Extract the (X, Y) coordinate from the center of the cell holding the provided text.  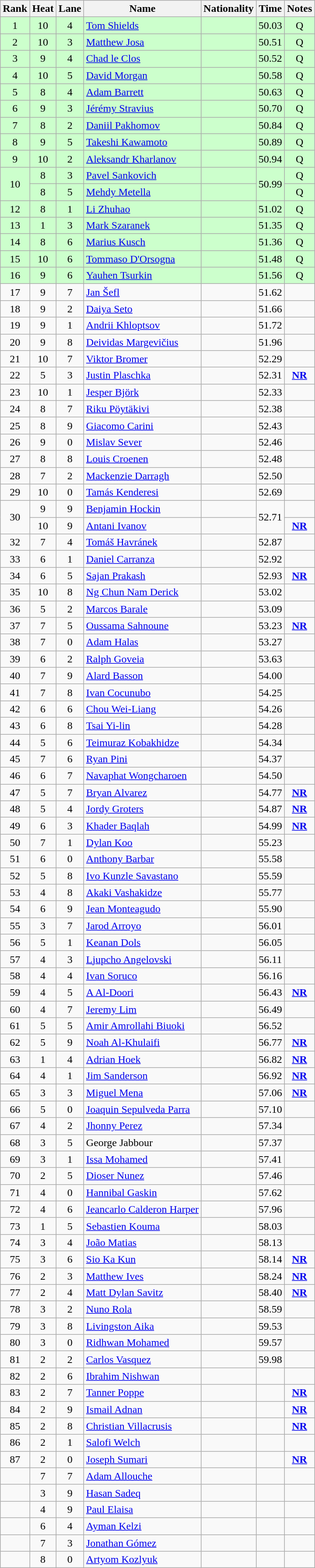
George Jabbour (142, 1143)
Ismail Adnan (142, 1409)
35 (15, 592)
54.87 (270, 809)
Ljupcho Angelovski (142, 959)
44 (15, 743)
53.27 (270, 642)
Issa Mohamed (142, 1159)
58.14 (270, 1259)
Justin Plaschka (142, 375)
Joaquin Sepulveda Parra (142, 1109)
47 (15, 793)
Riku Pöytäkivi (142, 409)
54.50 (270, 776)
59.98 (270, 1359)
55.90 (270, 909)
60 (15, 1009)
52 (15, 876)
Mark Szaranek (142, 226)
17 (15, 292)
52.31 (270, 375)
Adam Barrett (142, 92)
David Morgan (142, 75)
Giacomo Carini (142, 425)
Nuno Rola (142, 1310)
58.13 (270, 1242)
54.00 (270, 676)
55.58 (270, 859)
53.02 (270, 592)
Marcos Barale (142, 609)
14 (15, 242)
79 (15, 1326)
57.10 (270, 1109)
78 (15, 1310)
30 (15, 517)
52.50 (270, 475)
55 (15, 926)
56.43 (270, 992)
Jesper Björk (142, 392)
Ryan Pini (142, 759)
53 (15, 892)
53.63 (270, 659)
Benjamin Hockin (142, 509)
55.23 (270, 842)
Anthony Barbar (142, 859)
Alard Basson (142, 676)
Mislav Sever (142, 442)
58.59 (270, 1310)
52.93 (270, 576)
54.26 (270, 709)
81 (15, 1359)
36 (15, 609)
Artyom Kozlyuk (142, 1560)
52.71 (270, 517)
18 (15, 309)
68 (15, 1143)
50.94 (270, 159)
56.52 (270, 1026)
13 (15, 226)
51.56 (270, 276)
26 (15, 442)
Dioser Nunez (142, 1176)
Ibrahim Nishwan (142, 1376)
87 (15, 1459)
57 (15, 959)
86 (15, 1443)
57.96 (270, 1209)
51.62 (270, 292)
22 (15, 375)
Salofi Welch (142, 1443)
45 (15, 759)
28 (15, 475)
Marius Kusch (142, 242)
Viktor Bromer (142, 359)
Matthew Josa (142, 42)
Jeremy Lim (142, 1009)
Paul Elaisa (142, 1509)
Livingston Aika (142, 1326)
Daiya Seto (142, 309)
Adam Halas (142, 642)
Mehdy Metella (142, 192)
32 (15, 542)
42 (15, 709)
Deividas Margevičius (142, 342)
Rank (15, 9)
39 (15, 659)
24 (15, 409)
Lane (70, 9)
Ivan Cocunubo (142, 692)
Pavel Sankovich (142, 175)
Aleksandr Kharlanov (142, 159)
58.24 (270, 1276)
52.46 (270, 442)
25 (15, 425)
João Matias (142, 1242)
57.41 (270, 1159)
69 (15, 1159)
61 (15, 1026)
51.96 (270, 342)
Jan Šefl (142, 292)
58.40 (270, 1293)
83 (15, 1393)
20 (15, 342)
55.59 (270, 876)
Sio Ka Kun (142, 1259)
A Al-Doori (142, 992)
Adrian Hoek (142, 1059)
50.03 (270, 25)
Matthew Ives (142, 1276)
38 (15, 642)
58.03 (270, 1226)
Jean Monteagudo (142, 909)
16 (15, 276)
Noah Al-Khulaifi (142, 1043)
51.35 (270, 226)
Name (142, 9)
Jarod Arroyo (142, 926)
27 (15, 459)
57.37 (270, 1143)
Yauhen Tsurkin (142, 276)
51.66 (270, 309)
Keanan Dols (142, 942)
Ralph Goveia (142, 659)
41 (15, 692)
15 (15, 259)
52.29 (270, 359)
Louis Croenen (142, 459)
51 (15, 859)
54.34 (270, 743)
Hasan Sadeq (142, 1493)
Jérémy Stravius (142, 109)
54.99 (270, 826)
55.77 (270, 892)
Jeancarlo Calderon Harper (142, 1209)
Ivan Soruco (142, 976)
80 (15, 1343)
59 (15, 992)
52.33 (270, 392)
Jhonny Perez (142, 1126)
33 (15, 559)
70 (15, 1176)
82 (15, 1376)
57.46 (270, 1176)
54.37 (270, 759)
56.82 (270, 1059)
84 (15, 1409)
53.09 (270, 609)
49 (15, 826)
19 (15, 326)
75 (15, 1259)
Oussama Sahnoune (142, 626)
50.58 (270, 75)
73 (15, 1226)
50.51 (270, 42)
Jordy Groters (142, 809)
54.28 (270, 726)
66 (15, 1109)
53.23 (270, 626)
Daniel Carranza (142, 559)
76 (15, 1276)
Christian Villacrusis (142, 1426)
51.48 (270, 259)
77 (15, 1293)
56.77 (270, 1043)
Miguel Mena (142, 1093)
12 (15, 209)
Amir Amrollahi Biuoki (142, 1026)
57.62 (270, 1193)
Jonathan Gómez (142, 1543)
Adam Allouche (142, 1476)
52.87 (270, 542)
Chad le Clos (142, 59)
Carlos Vasquez (142, 1359)
Jim Sanderson (142, 1076)
62 (15, 1043)
Sebastien Kouma (142, 1226)
29 (15, 492)
Andrii Khloptsov (142, 326)
65 (15, 1093)
54.25 (270, 692)
85 (15, 1426)
Takeshi Kawamoto (142, 142)
Sajan Prakash (142, 576)
56.16 (270, 976)
54 (15, 909)
Tommaso D'Orsogna (142, 259)
57.34 (270, 1126)
50.70 (270, 109)
Mackenzie Darragh (142, 475)
50.99 (270, 184)
Antani Ivanov (142, 526)
46 (15, 776)
51.02 (270, 209)
52.92 (270, 559)
43 (15, 726)
Tamás Kenderesi (142, 492)
Tsai Yi-lin (142, 726)
Bryan Alvarez (142, 793)
Khader Baqlah (142, 826)
Ayman Kelzi (142, 1526)
37 (15, 626)
Hannibal Gaskin (142, 1193)
56.01 (270, 926)
Ridhwan Mohamed (142, 1343)
51.72 (270, 326)
Daniil Pakhomov (142, 125)
Joseph Sumari (142, 1459)
56.11 (270, 959)
50 (15, 842)
Akaki Vashakidze (142, 892)
63 (15, 1059)
58 (15, 976)
71 (15, 1193)
52.43 (270, 425)
40 (15, 676)
Dylan Koo (142, 842)
64 (15, 1076)
Time (270, 9)
50.84 (270, 125)
57.06 (270, 1093)
48 (15, 809)
50.89 (270, 142)
Notes (299, 9)
Navaphat Wongcharoen (142, 776)
59.57 (270, 1343)
Tanner Poppe (142, 1393)
Matt Dylan Savitz (142, 1293)
52.48 (270, 459)
56.92 (270, 1076)
56.49 (270, 1009)
23 (15, 392)
Tom Shields (142, 25)
Ivo Kunzle Savastano (142, 876)
72 (15, 1209)
Nationality (229, 9)
Tomáš Havránek (142, 542)
Chou Wei-Liang (142, 709)
Heat (43, 9)
52.38 (270, 409)
51.36 (270, 242)
67 (15, 1126)
59.53 (270, 1326)
54.77 (270, 793)
56 (15, 942)
Li Zhuhao (142, 209)
Teimuraz Kobakhidze (142, 743)
34 (15, 576)
74 (15, 1242)
52.69 (270, 492)
21 (15, 359)
50.63 (270, 92)
Ng Chun Nam Derick (142, 592)
50.52 (270, 59)
56.05 (270, 942)
